Output the (x, y) coordinate of the center of the cell containing the given text.  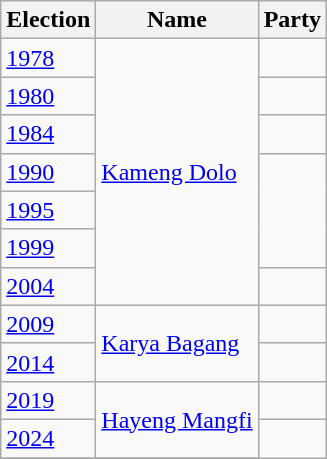
Election (48, 20)
1980 (48, 96)
1978 (48, 58)
1984 (48, 134)
Name (177, 20)
2004 (48, 286)
1999 (48, 248)
2009 (48, 324)
Party (292, 20)
2024 (48, 438)
2014 (48, 362)
Kameng Dolo (177, 172)
1990 (48, 172)
2019 (48, 400)
1995 (48, 210)
Hayeng Mangfi (177, 419)
Karya Bagang (177, 343)
